Detect which cell encompasses the target text, then output its [X, Y] center coordinate. 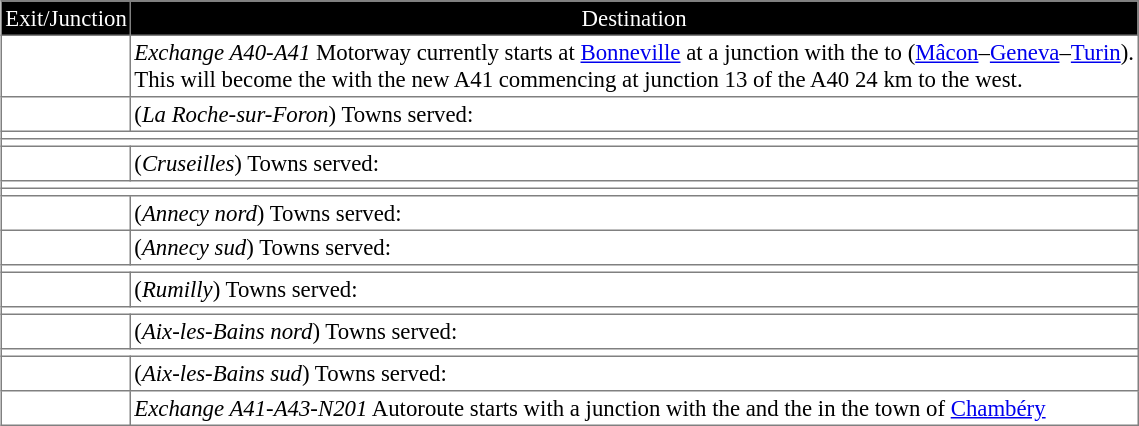
(La Roche-sur-Foron) Towns served: [634, 114]
Exchange A41-A43-N201 Autoroute starts with a junction with the and the in the town of Chambéry [634, 408]
(Annecy nord) Towns served: [634, 213]
(Aix-les-Bains sud) Towns served: [634, 373]
Destination [634, 18]
Exit/Junction [66, 18]
(Rumilly) Towns served: [634, 289]
(Cruseilles) Towns served: [634, 163]
(Annecy sud) Towns served: [634, 247]
(Aix-les-Bains nord) Towns served: [634, 331]
